Determine the [x, y] coordinate at the center of the cell enclosing the given text.  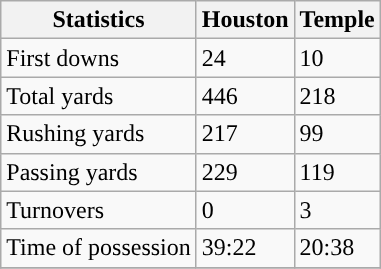
446 [245, 96]
Passing yards [99, 172]
Temple [337, 20]
229 [245, 172]
Total yards [99, 96]
Time of possession [99, 248]
3 [337, 210]
39:22 [245, 248]
Statistics [99, 20]
Turnovers [99, 210]
10 [337, 58]
119 [337, 172]
20:38 [337, 248]
24 [245, 58]
First downs [99, 58]
Houston [245, 20]
218 [337, 96]
0 [245, 210]
Rushing yards [99, 134]
217 [245, 134]
99 [337, 134]
